Provide the [x, y] coordinate of the cell's center where the given text is located.  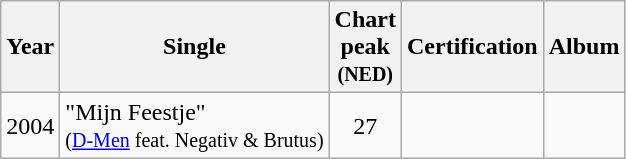
Chart peak(NED) [365, 47]
Year [30, 47]
Single [194, 47]
"Mijn Feestje" (D-Men feat. Negativ & Brutus) [194, 126]
Certification [472, 47]
Album [584, 47]
2004 [30, 126]
27 [365, 126]
